Determine the [X, Y] coordinate at the center of the cell enclosing the given text.  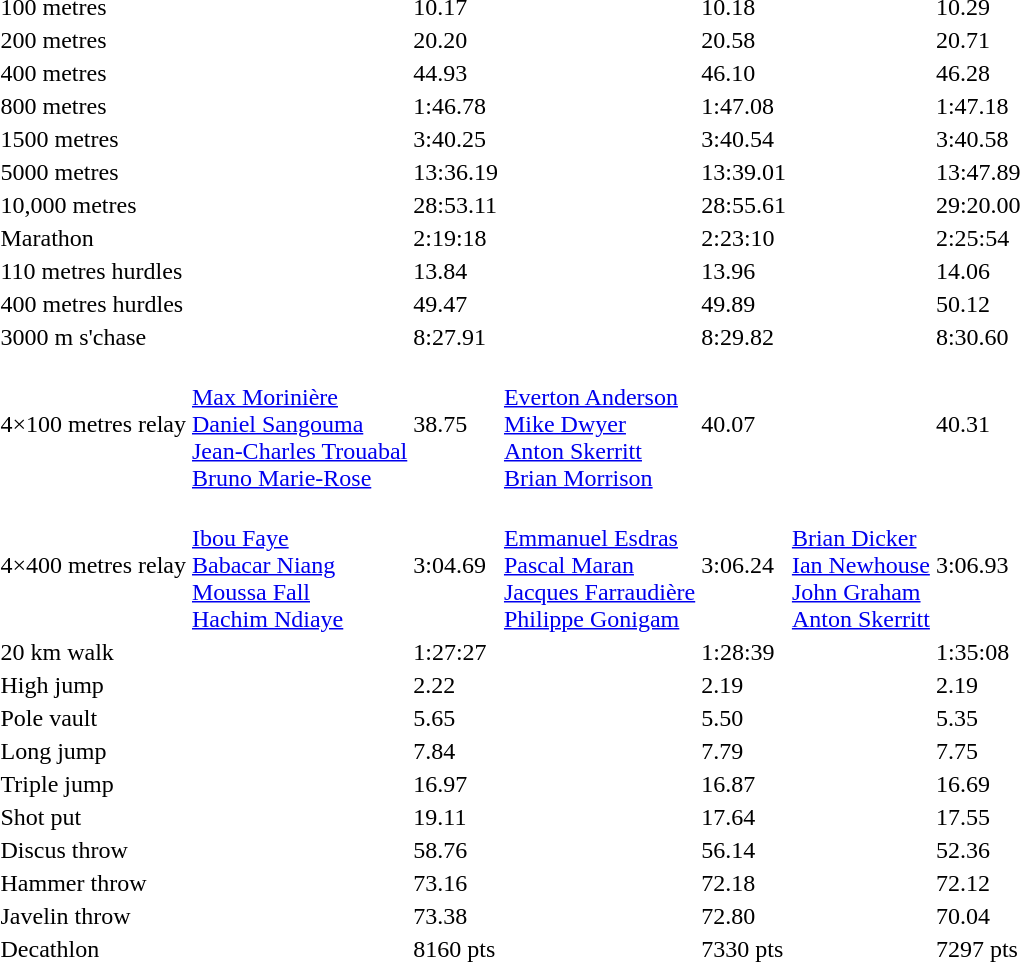
2.19 [744, 685]
16.97 [456, 784]
3:04.69 [456, 565]
3:40.54 [744, 139]
20.20 [456, 40]
2.22 [456, 685]
5.50 [744, 718]
19.11 [456, 817]
3:40.25 [456, 139]
13.96 [744, 271]
38.75 [456, 424]
28:53.11 [456, 205]
73.38 [456, 916]
2:19:18 [456, 238]
Everton AndersonMike DwyerAnton SkerrittBrian Morrison [599, 424]
56.14 [744, 850]
7.84 [456, 751]
1:46.78 [456, 106]
Emmanuel EsdrasPascal MaranJacques FarraudièrePhilippe Gonigam [599, 565]
28:55.61 [744, 205]
1:47.08 [744, 106]
40.07 [744, 424]
Max MorinièreDaniel SangoumaJean-Charles TrouabalBruno Marie-Rose [299, 424]
13.84 [456, 271]
1:28:39 [744, 652]
Brian DickerIan NewhouseJohn GrahamAnton Skerritt [860, 565]
49.47 [456, 304]
1:27:27 [456, 652]
7.79 [744, 751]
8:27.91 [456, 337]
Ibou FayeBabacar NiangMoussa FallHachim Ndiaye [299, 565]
5.65 [456, 718]
16.87 [744, 784]
72.80 [744, 916]
3:06.24 [744, 565]
58.76 [456, 850]
2:23:10 [744, 238]
73.16 [456, 883]
44.93 [456, 73]
13:39.01 [744, 172]
46.10 [744, 73]
17.64 [744, 817]
8:29.82 [744, 337]
13:36.19 [456, 172]
72.18 [744, 883]
49.89 [744, 304]
20.58 [744, 40]
